Locate the cell with the specified text and output its (X, Y) center coordinate. 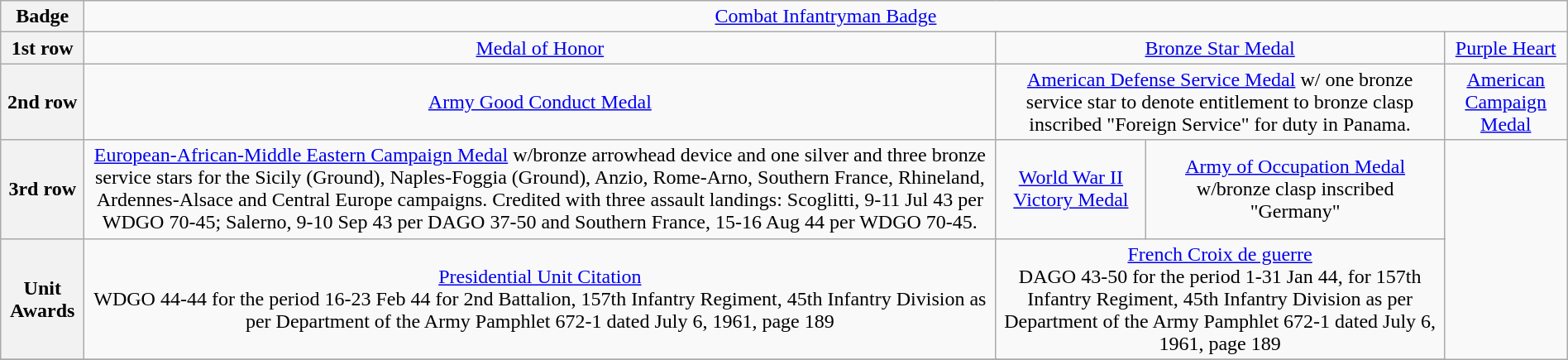
American Campaign Medal (1505, 102)
American Defense Service Medal w/ one bronze service star to denote entitlement to bronze clasp inscribed "Foreign Service" for duty in Panama. (1220, 102)
World War II Victory Medal (1071, 189)
1st row (43, 48)
Medal of Honor (540, 48)
Army of Occupation Medal w/bronze clasp inscribed "Germany" (1295, 189)
Unit Awards (43, 299)
3rd row (43, 189)
2nd row (43, 102)
Badge (43, 17)
Bronze Star Medal (1220, 48)
Army Good Conduct Medal (540, 102)
Purple Heart (1505, 48)
Combat Infantryman Badge (826, 17)
